Return (x, y) of the center of cell containing provided text 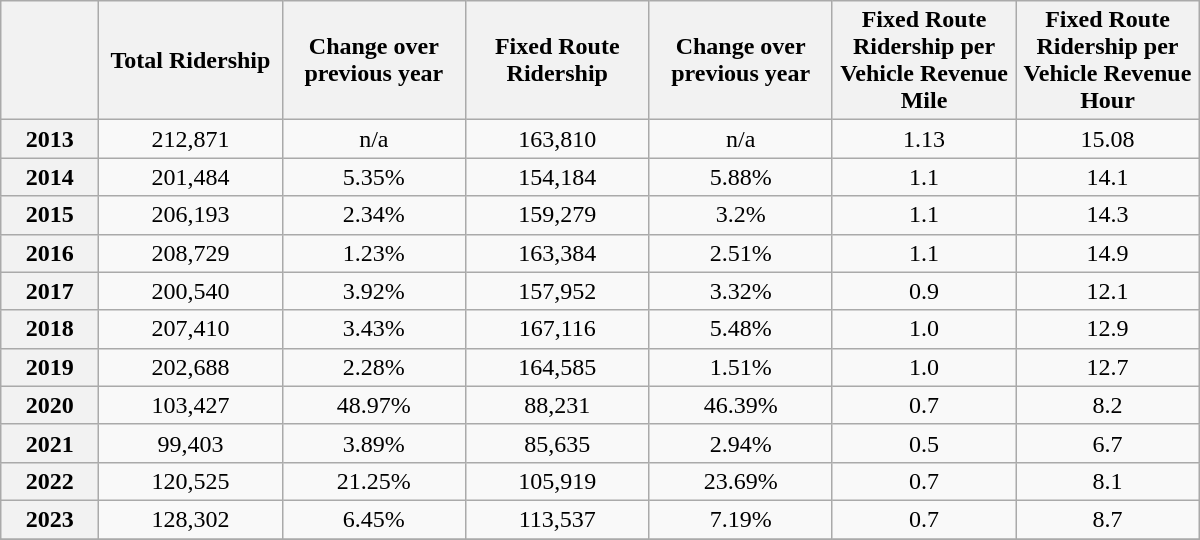
3.2% (740, 215)
3.43% (374, 329)
163,384 (558, 253)
Total Ridership (190, 60)
88,231 (558, 405)
167,116 (558, 329)
8.1 (1108, 481)
12.7 (1108, 367)
2.51% (740, 253)
2013 (50, 139)
7.19% (740, 519)
1.23% (374, 253)
5.88% (740, 177)
2022 (50, 481)
2023 (50, 519)
163,810 (558, 139)
1.51% (740, 367)
99,403 (190, 443)
157,952 (558, 291)
2015 (50, 215)
48.97% (374, 405)
6.7 (1108, 443)
2.94% (740, 443)
2.28% (374, 367)
154,184 (558, 177)
15.08 (1108, 139)
3.32% (740, 291)
128,302 (190, 519)
1.13 (924, 139)
2014 (50, 177)
208,729 (190, 253)
14.3 (1108, 215)
0.5 (924, 443)
46.39% (740, 405)
3.89% (374, 443)
14.9 (1108, 253)
159,279 (558, 215)
2019 (50, 367)
200,540 (190, 291)
103,427 (190, 405)
212,871 (190, 139)
201,484 (190, 177)
113,537 (558, 519)
3.92% (374, 291)
14.1 (1108, 177)
6.45% (374, 519)
8.7 (1108, 519)
2018 (50, 329)
2017 (50, 291)
105,919 (558, 481)
0.9 (924, 291)
5.35% (374, 177)
12.9 (1108, 329)
2.34% (374, 215)
21.25% (374, 481)
12.1 (1108, 291)
164,585 (558, 367)
8.2 (1108, 405)
5.48% (740, 329)
207,410 (190, 329)
Fixed Route Ridership per Vehicle Revenue Hour (1108, 60)
120,525 (190, 481)
206,193 (190, 215)
2016 (50, 253)
2020 (50, 405)
23.69% (740, 481)
85,635 (558, 443)
202,688 (190, 367)
Fixed Route Ridership (558, 60)
2021 (50, 443)
Fixed Route Ridership per Vehicle Revenue Mile (924, 60)
